Return the [x, y] coordinate for the center point of the cell that contains the specified text.  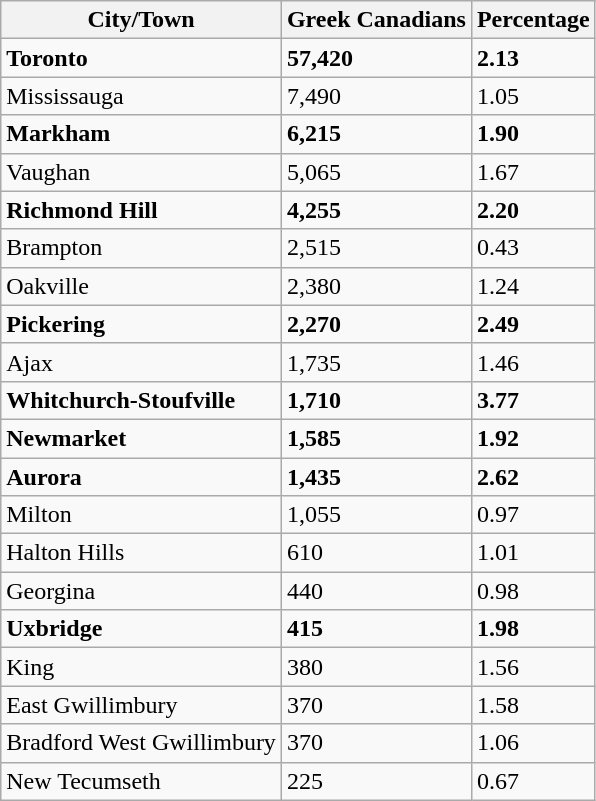
1.01 [533, 553]
1,435 [376, 477]
Greek Canadians [376, 20]
2.20 [533, 210]
Milton [142, 515]
1.90 [533, 134]
1.92 [533, 438]
1,055 [376, 515]
City/Town [142, 20]
2,380 [376, 286]
Oakville [142, 286]
Pickering [142, 324]
New Tecumseth [142, 781]
0.98 [533, 591]
6,215 [376, 134]
Toronto [142, 58]
Brampton [142, 248]
1.56 [533, 667]
7,490 [376, 96]
Ajax [142, 362]
2,270 [376, 324]
2.49 [533, 324]
Richmond Hill [142, 210]
3.77 [533, 400]
0.67 [533, 781]
Newmarket [142, 438]
1.58 [533, 705]
225 [376, 781]
1,585 [376, 438]
1.05 [533, 96]
2.13 [533, 58]
1,710 [376, 400]
1.67 [533, 172]
0.97 [533, 515]
1.06 [533, 743]
Aurora [142, 477]
Georgina [142, 591]
Halton Hills [142, 553]
380 [376, 667]
2.62 [533, 477]
5,065 [376, 172]
415 [376, 629]
King [142, 667]
0.43 [533, 248]
Uxbridge [142, 629]
Markham [142, 134]
2,515 [376, 248]
Percentage [533, 20]
440 [376, 591]
Mississauga [142, 96]
1.46 [533, 362]
Vaughan [142, 172]
Bradford West Gwillimbury [142, 743]
1,735 [376, 362]
610 [376, 553]
1.98 [533, 629]
East Gwillimbury [142, 705]
57,420 [376, 58]
Whitchurch-Stoufville [142, 400]
4,255 [376, 210]
1.24 [533, 286]
